Scan for the cell matching the given text and deliver its [x, y] coordinate at center. 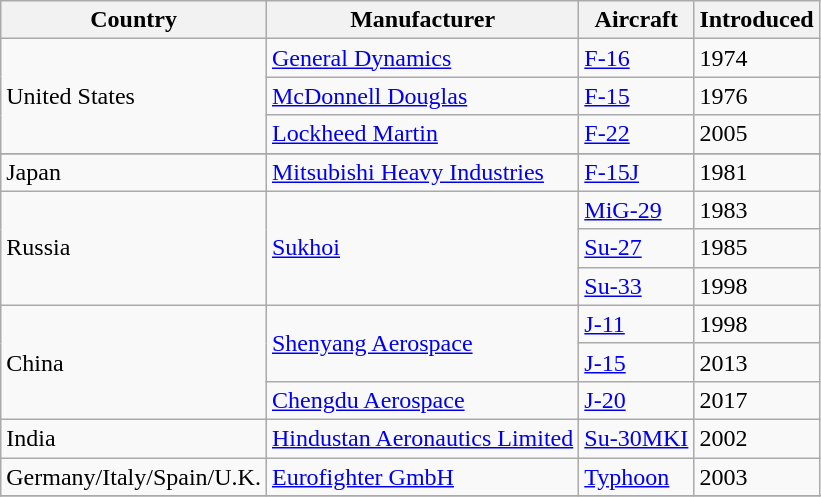
2003 [756, 477]
2017 [756, 400]
Germany/Italy/Spain/U.K. [134, 477]
Shenyang Aerospace [422, 343]
Mitsubishi Heavy Industries [422, 172]
Japan [134, 172]
Russia [134, 248]
China [134, 362]
Sukhoi [422, 248]
J-15 [636, 362]
Introduced [756, 20]
2002 [756, 438]
F-22 [636, 134]
General Dynamics [422, 58]
J-20 [636, 400]
Manufacturer [422, 20]
Lockheed Martin [422, 134]
1983 [756, 210]
Chengdu Aerospace [422, 400]
Su-27 [636, 248]
1976 [756, 96]
F-15 [636, 96]
MiG-29 [636, 210]
Typhoon [636, 477]
1985 [756, 248]
Su-33 [636, 286]
United States [134, 96]
1981 [756, 172]
India [134, 438]
Eurofighter GmbH [422, 477]
2005 [756, 134]
J-11 [636, 324]
Su-30MKI [636, 438]
McDonnell Douglas [422, 96]
F-16 [636, 58]
Hindustan Aeronautics Limited [422, 438]
2013 [756, 362]
Aircraft [636, 20]
Country [134, 20]
1974 [756, 58]
F-15J [636, 172]
